Identify which cell holds the provided text, then report its [X, Y] central coordinate. 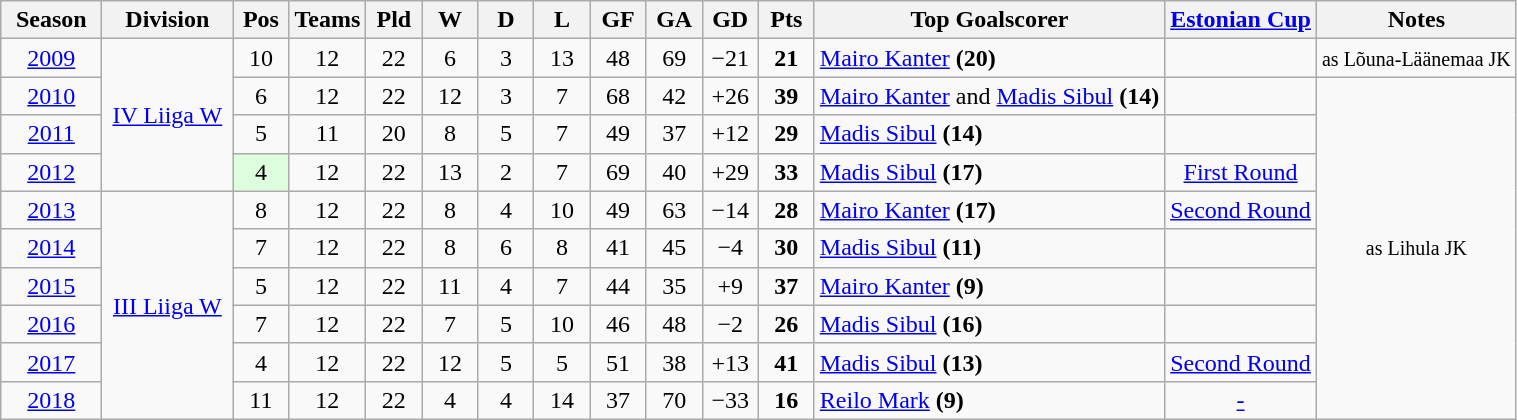
IV Liiga W [168, 115]
2011 [52, 134]
+9 [730, 286]
−14 [730, 210]
−21 [730, 58]
Madis Sibul (11) [989, 248]
16 [786, 400]
as Lihula JK [1416, 248]
2012 [52, 172]
GF [618, 20]
as Lõuna-Läänemaa JK [1416, 58]
Teams [328, 20]
14 [562, 400]
20 [394, 134]
D [506, 20]
70 [674, 400]
L [562, 20]
28 [786, 210]
Estonian Cup [1241, 20]
Madis Sibul (17) [989, 172]
44 [618, 286]
Pos [261, 20]
Madis Sibul (14) [989, 134]
+29 [730, 172]
45 [674, 248]
40 [674, 172]
2017 [52, 362]
2015 [52, 286]
+26 [730, 96]
−33 [730, 400]
Mairo Kanter (20) [989, 58]
Madis Sibul (16) [989, 324]
Division [168, 20]
2016 [52, 324]
63 [674, 210]
21 [786, 58]
III Liiga W [168, 305]
Notes [1416, 20]
2013 [52, 210]
68 [618, 96]
Pld [394, 20]
2 [506, 172]
Season [52, 20]
First Round [1241, 172]
Madis Sibul (13) [989, 362]
- [1241, 400]
2014 [52, 248]
W [450, 20]
Top Goalscorer [989, 20]
−2 [730, 324]
26 [786, 324]
Mairo Kanter (9) [989, 286]
35 [674, 286]
Reilo Mark (9) [989, 400]
2009 [52, 58]
30 [786, 248]
Mairo Kanter (17) [989, 210]
2010 [52, 96]
Mairo Kanter and Madis Sibul (14) [989, 96]
GD [730, 20]
GA [674, 20]
42 [674, 96]
51 [618, 362]
29 [786, 134]
33 [786, 172]
39 [786, 96]
−4 [730, 248]
Pts [786, 20]
2018 [52, 400]
38 [674, 362]
+13 [730, 362]
46 [618, 324]
+12 [730, 134]
